Detect which cell encompasses the target text, then output its (x, y) center coordinate. 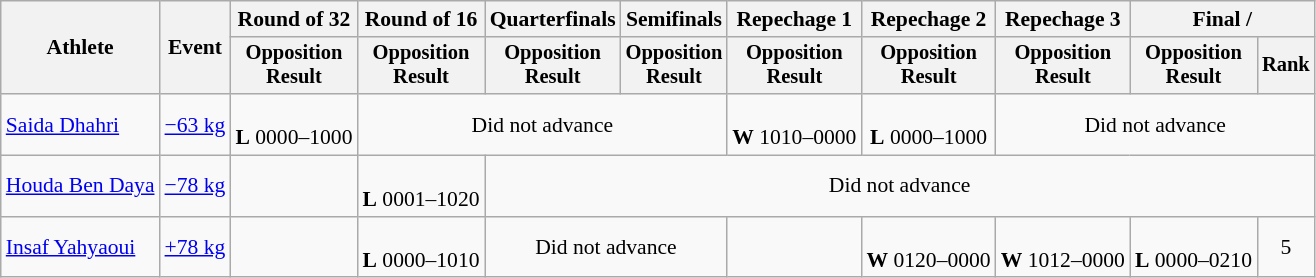
W 1012–0000 (1063, 248)
Athlete (80, 48)
L 0000–1010 (420, 248)
Round of 16 (420, 19)
Repechage 1 (794, 19)
Houda Ben Daya (80, 186)
−78 kg (196, 186)
Rank (1286, 66)
+78 kg (196, 248)
5 (1286, 248)
−63 kg (196, 124)
L 0001–1020 (420, 186)
Saida Dhahri (80, 124)
Round of 32 (294, 19)
W 0120–0000 (928, 248)
Event (196, 48)
Final / (1222, 19)
Semifinals (674, 19)
Repechage 2 (928, 19)
W 1010–0000 (794, 124)
Repechage 3 (1063, 19)
Quarterfinals (553, 19)
L 0000–0210 (1194, 248)
Insaf Yahyaoui (80, 248)
